Output the [X, Y] coordinate of the center of the cell containing the given text.  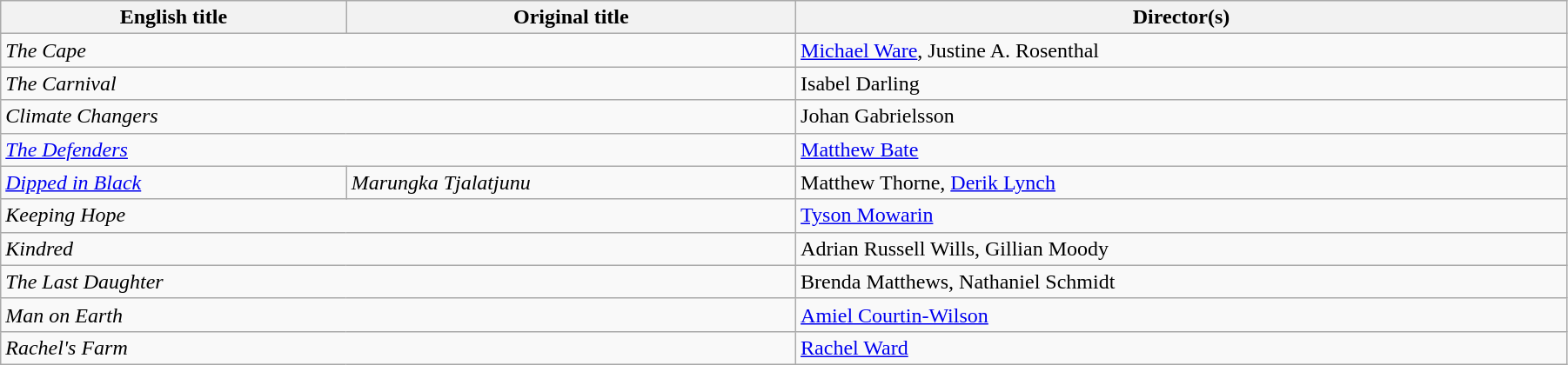
The Carnival [399, 83]
Keeping Hope [399, 216]
Isabel Darling [1182, 83]
The Defenders [399, 149]
Dipped in Black [174, 182]
Johan Gabrielsson [1182, 116]
Adrian Russell Wills, Gillian Moody [1182, 249]
Kindred [399, 249]
Tyson Mowarin [1182, 216]
Man on Earth [399, 315]
Amiel Courtin-Wilson [1182, 315]
Original title [571, 17]
Rachel's Farm [399, 348]
Matthew Bate [1182, 149]
Brenda Matthews, Nathaniel Schmidt [1182, 282]
Rachel Ward [1182, 348]
Climate Changers [399, 116]
Director(s) [1182, 17]
Michael Ware, Justine A. Rosenthal [1182, 50]
Matthew Thorne, Derik Lynch [1182, 182]
The Last Daughter [399, 282]
English title [174, 17]
Marungka Tjalatjunu [571, 182]
The Cape [399, 50]
